Provide the (X, Y) coordinate of the cell's center where the given text is located.  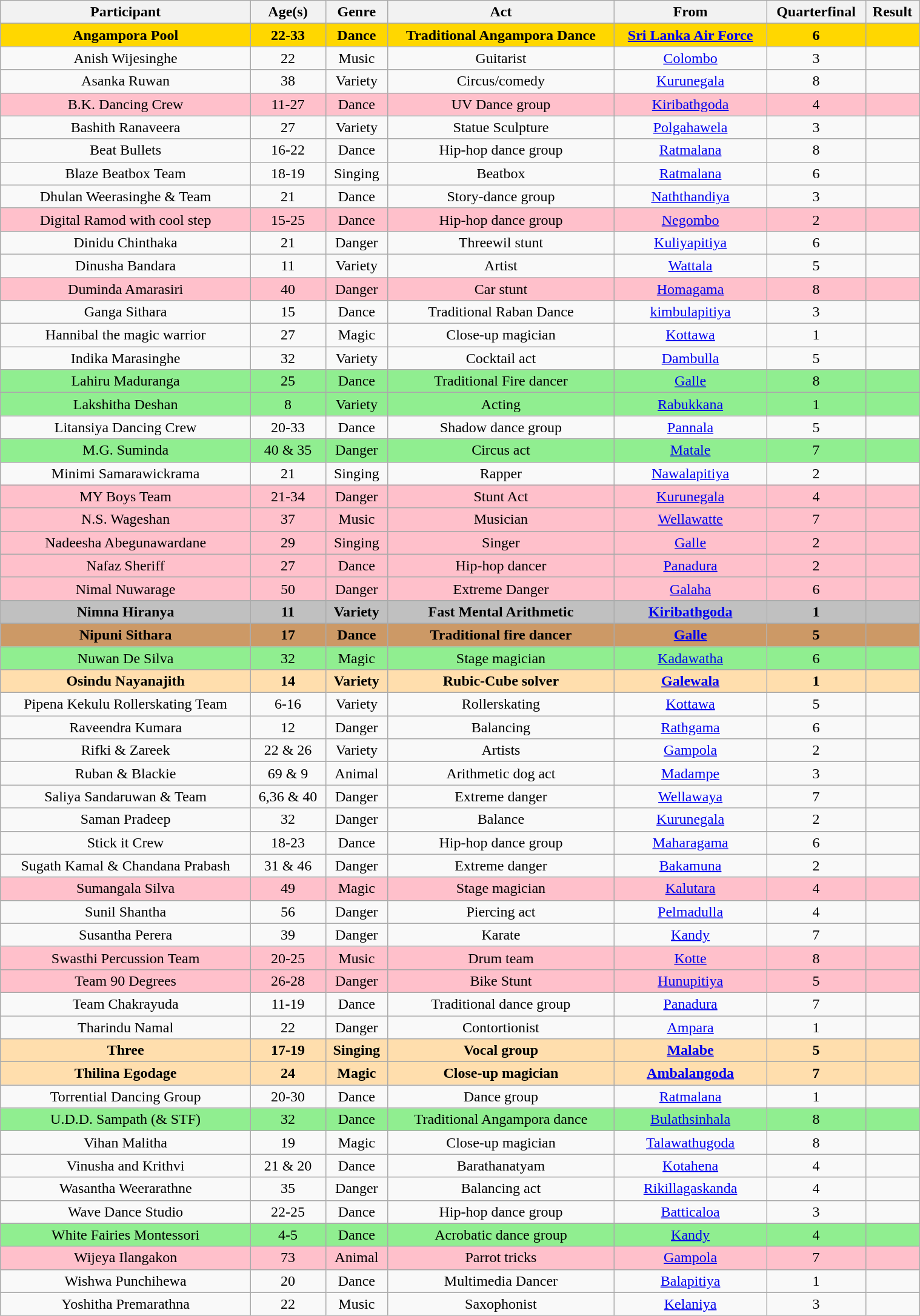
Sumangala Silva (125, 889)
Fast Mental Arithmetic (501, 612)
49 (288, 889)
Wellawatte (691, 519)
Bashith Ranaveera (125, 127)
20-30 (288, 1097)
Pelmadulla (691, 912)
20 (288, 1281)
Story-dance group (501, 196)
Wellawaya (691, 797)
40 (288, 289)
Guitarist (501, 58)
Dhulan Weerasinghe & Team (125, 196)
Parrot tricks (501, 1258)
Saman Pradeep (125, 820)
Ampara (691, 1027)
Susantha Perera (125, 935)
Traditional dance group (501, 1004)
Act (501, 12)
Indika Marasinghe (125, 358)
Torrential Dancing Group (125, 1097)
Lahiru Maduranga (125, 381)
Singer (501, 543)
Kelaniya (691, 1304)
21 & 20 (288, 1166)
N.S. Wageshan (125, 519)
29 (288, 543)
Vocal group (501, 1050)
Piercing act (501, 912)
Musician (501, 519)
Balapitiya (691, 1281)
Talawathugoda (691, 1143)
Ganga Sithara (125, 312)
Matale (691, 450)
22-33 (288, 35)
22 & 26 (288, 750)
Car stunt (501, 289)
Swasthi Percussion Team (125, 958)
Nadeesha Abegunawardane (125, 543)
Hannibal the magic warrior (125, 335)
4-5 (288, 1235)
Litansiya Dancing Crew (125, 427)
Wasantha Weerarathne (125, 1189)
37 (288, 519)
14 (288, 681)
Shadow dance group (501, 427)
Karate (501, 935)
Traditional Angampora dance (501, 1120)
Raveendra Kumara (125, 727)
Quarterfinal (816, 12)
Madampe (691, 773)
Sri Lanka Air Force (691, 35)
Circus/comedy (501, 81)
Hip-hop dancer (501, 566)
Circus act (501, 450)
Traditional Angampora Dance (501, 35)
Acting (501, 404)
15 (288, 312)
24 (288, 1074)
20-25 (288, 958)
MY Boys Team (125, 496)
35 (288, 1189)
Wattala (691, 266)
Contortionist (501, 1027)
Genre (356, 12)
Artists (501, 750)
Pannala (691, 427)
Kalutara (691, 889)
Barathanatyam (501, 1166)
Negombo (691, 219)
17 (288, 635)
16-22 (288, 150)
Tharindu Namal (125, 1027)
18-19 (288, 173)
B.K. Dancing Crew (125, 104)
Wave Dance Studio (125, 1212)
26-28 (288, 981)
Anish Wijesinghe (125, 58)
Dinidu Chinthaka (125, 242)
Traditional Raban Dance (501, 312)
Rubic-Cube solver (501, 681)
Balancing act (501, 1189)
Stunt Act (501, 496)
Saliya Sandaruwan & Team (125, 797)
Rathgama (691, 727)
Statue Sculpture (501, 127)
Traditional Fire dancer (501, 381)
kimbulapitiya (691, 312)
Lakshitha Deshan (125, 404)
31 & 46 (288, 866)
Homagama (691, 289)
M.G. Suminda (125, 450)
Rabukkana (691, 404)
19 (288, 1143)
Polgahawela (691, 127)
Multimedia Dancer (501, 1281)
Bakamuna (691, 866)
Nuwan De Silva (125, 658)
Saxophonist (501, 1304)
Artist (501, 266)
Thilina Egodage (125, 1074)
69 & 9 (288, 773)
Rifki & Zareek (125, 750)
Beat Bullets (125, 150)
21-34 (288, 496)
Minimi Samarawickrama (125, 473)
Nafaz Sheriff (125, 566)
Team Chakrayuda (125, 1004)
40 & 35 (288, 450)
6,36 & 40 (288, 797)
Acrobatic dance group (501, 1235)
Bulathsinhala (691, 1120)
50 (288, 589)
11-19 (288, 1004)
73 (288, 1258)
Balancing (501, 727)
U.D.D. Sampath (& STF) (125, 1120)
Sugath Kamal & Chandana Prabash (125, 866)
39 (288, 935)
UV Dance group (501, 104)
Asanka Ruwan (125, 81)
Digital Ramod with cool step (125, 219)
Kadawatha (691, 658)
Drum team (501, 958)
Kotte (691, 958)
Yoshitha Premarathna (125, 1304)
Dambulla (691, 358)
Nawalapitiya (691, 473)
25 (288, 381)
Wijeya Ilangakon (125, 1258)
Pipena Kekulu Rollerskating Team (125, 704)
Result (892, 12)
Kuliyapitiya (691, 242)
Kotahena (691, 1166)
From (691, 12)
Vihan Malitha (125, 1143)
Team 90 Degrees (125, 981)
Maharagama (691, 843)
Malabe (691, 1050)
Duminda Amarasiri (125, 289)
17-19 (288, 1050)
Nimal Nuwarage (125, 589)
18-23 (288, 843)
56 (288, 912)
Threewil stunt (501, 242)
Wishwa Punchihewa (125, 1281)
Colombo (691, 58)
Nipuni Sithara (125, 635)
Angampora Pool (125, 35)
Cocktail act (501, 358)
Ruban & Blackie (125, 773)
Beatbox (501, 173)
White Fairies Montessori (125, 1235)
Dinusha Bandara (125, 266)
Rikillagaskanda (691, 1189)
Vinusha and Krithvi (125, 1166)
Sunil Shantha (125, 912)
Arithmetic dog act (501, 773)
Ambalangoda (691, 1074)
Three (125, 1050)
Stick it Crew (125, 843)
15-25 (288, 219)
22-25 (288, 1212)
Nimna Hiranya (125, 612)
Rollerskating (501, 704)
Dance group (501, 1097)
Balance (501, 820)
Extreme Danger (501, 589)
Osindu Nayanajith (125, 681)
Traditional fire dancer (501, 635)
Bike Stunt (501, 981)
Batticaloa (691, 1212)
6-16 (288, 704)
11-27 (288, 104)
Age(s) (288, 12)
38 (288, 81)
Galaha (691, 589)
Naththandiya (691, 196)
Hunupitiya (691, 981)
Rapper (501, 473)
Participant (125, 12)
12 (288, 727)
Galewala (691, 681)
20-33 (288, 427)
Blaze Beatbox Team (125, 173)
